Pinpoint the cell where the given text exists, returning its [X, Y] midpoint coordinate. 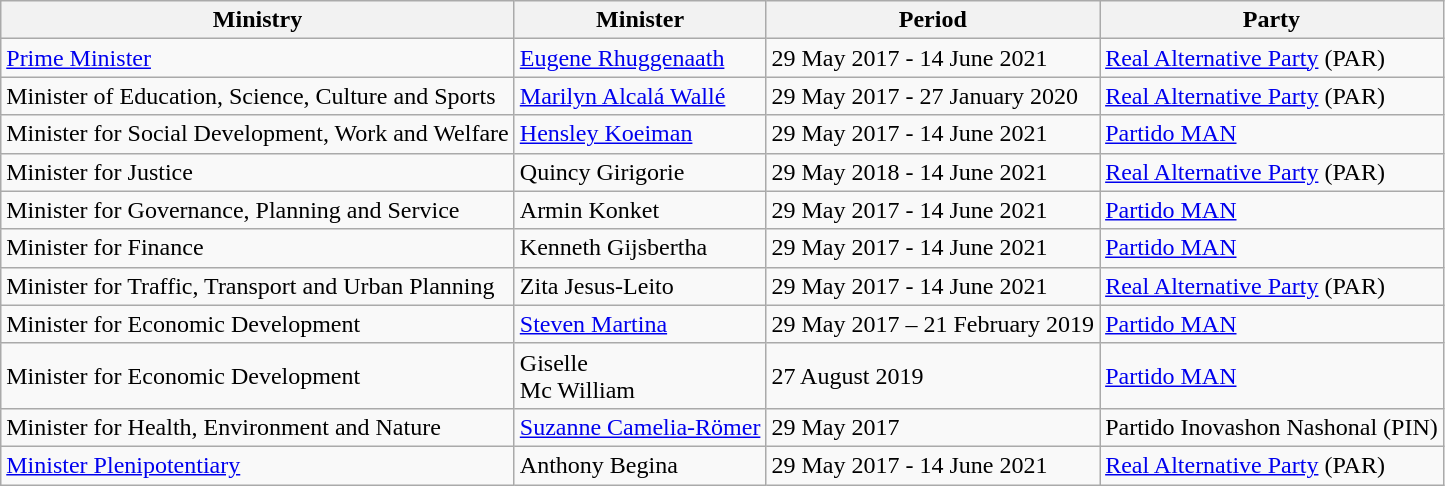
29 May 2017 – 21 February 2019 [933, 324]
Zita Jesus-Leito [640, 286]
Suzanne Camelia-Römer [640, 427]
29 May 2017 - 27 January 2020 [933, 96]
Party [1272, 20]
Hensley Koeiman [640, 134]
Minister [640, 20]
Minister for Governance, Planning and Service [258, 210]
Ministry [258, 20]
Minister for Traffic, Transport and Urban Planning [258, 286]
Kenneth Gijsbertha [640, 248]
Minister for Finance [258, 248]
Partido Inovashon Nashonal (PIN) [1272, 427]
Quincy Girigorie [640, 172]
Minister for Health, Environment and Nature [258, 427]
Period [933, 20]
29 May 2018 - 14 June 2021 [933, 172]
Minister of Education, Science, Culture and Sports [258, 96]
Giselle Mc William [640, 376]
Anthony Begina [640, 465]
Minister for Social Development, Work and Welfare [258, 134]
Minister for Justice [258, 172]
Eugene Rhuggenaath [640, 58]
Marilyn Alcalá Wallé [640, 96]
Armin Konket [640, 210]
27 August 2019 [933, 376]
29 May 2017 [933, 427]
Steven Martina [640, 324]
Prime Minister [258, 58]
Minister Plenipotentiary [258, 465]
